From the cell containing the given text, extract its center point as (X, Y) coordinate. 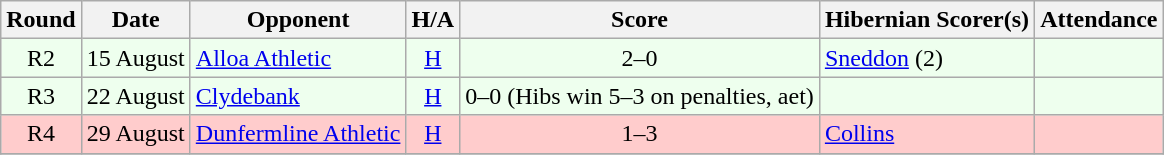
1–3 (640, 134)
Sneddon (2) (926, 58)
15 August (136, 58)
R4 (41, 134)
Date (136, 20)
Collins (926, 134)
0–0 (Hibs win 5–3 on penalties, aet) (640, 96)
Hibernian Scorer(s) (926, 20)
22 August (136, 96)
Clydebank (298, 96)
Opponent (298, 20)
Attendance (1099, 20)
Round (41, 20)
H/A (433, 20)
2–0 (640, 58)
R3 (41, 96)
Alloa Athletic (298, 58)
R2 (41, 58)
Dunfermline Athletic (298, 134)
29 August (136, 134)
Score (640, 20)
